Return [x, y] of the center of cell containing provided text 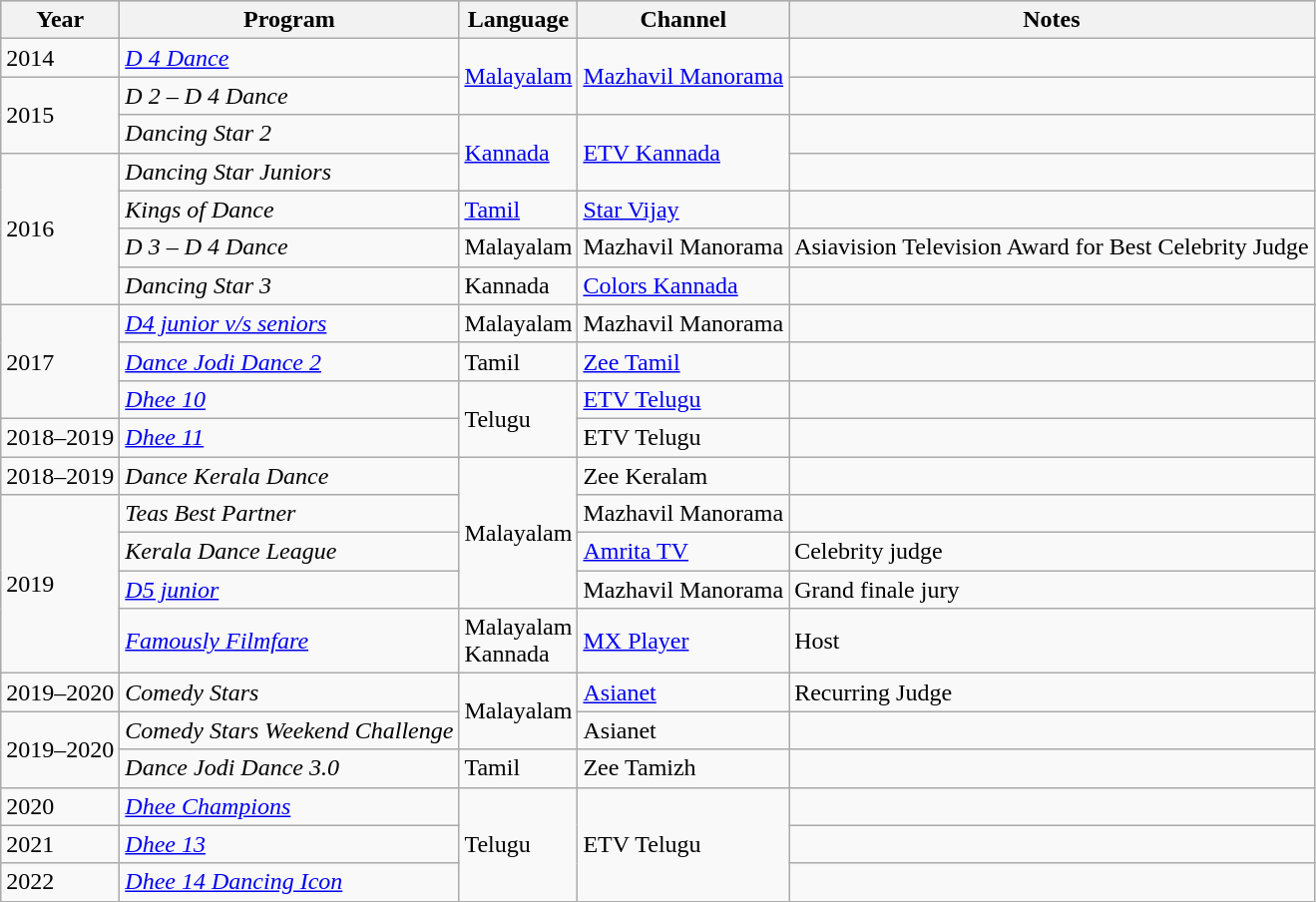
Zee Tamizh [683, 768]
Dance Jodi Dance 2 [289, 361]
2015 [60, 115]
2014 [60, 58]
Grand finale jury [1052, 590]
D4 junior v/s seniors [289, 323]
MX Player [683, 641]
Kerala Dance League [289, 552]
2021 [60, 844]
Dhee 14 Dancing Icon [289, 882]
D 4 Dance [289, 58]
Notes [1052, 20]
Dhee 11 [289, 437]
Famously Filmfare [289, 641]
2016 [60, 228]
2019 [60, 585]
Amrita TV [683, 552]
Channel [683, 20]
MalayalamKannada [519, 641]
Dhee 10 [289, 399]
Dance Kerala Dance [289, 476]
Comedy Stars Weekend Challenge [289, 730]
Dhee Champions [289, 806]
Dhee 13 [289, 844]
Recurring Judge [1052, 692]
ETV Kannada [683, 153]
Language [519, 20]
Asiavision Television Award for Best Celebrity Judge [1052, 247]
Star Vijay [683, 210]
Dancing Star 3 [289, 285]
Year [60, 20]
2022 [60, 882]
D5 junior [289, 590]
D 3 – D 4 Dance [289, 247]
Dance Jodi Dance 3.0 [289, 768]
Zee Keralam [683, 476]
2020 [60, 806]
2017 [60, 361]
Comedy Stars [289, 692]
Colors Kannada [683, 285]
Dancing Star 2 [289, 134]
Dancing Star Juniors [289, 172]
Kings of Dance [289, 210]
Zee Tamil [683, 361]
Teas Best Partner [289, 514]
Celebrity judge [1052, 552]
Program [289, 20]
D 2 – D 4 Dance [289, 96]
Host [1052, 641]
